From the cell containing the given text, extract its center point as (X, Y) coordinate. 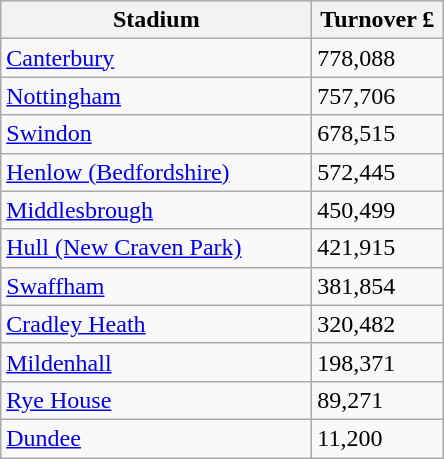
778,088 (378, 58)
Henlow (Bedfordshire) (156, 172)
Dundee (156, 438)
678,515 (378, 134)
Hull (New Craven Park) (156, 248)
Mildenhall (156, 362)
Swaffham (156, 286)
421,915 (378, 248)
Swindon (156, 134)
Turnover £ (378, 20)
Canterbury (156, 58)
320,482 (378, 324)
Middlesbrough (156, 210)
11,200 (378, 438)
757,706 (378, 96)
Nottingham (156, 96)
89,271 (378, 400)
198,371 (378, 362)
Stadium (156, 20)
450,499 (378, 210)
572,445 (378, 172)
381,854 (378, 286)
Rye House (156, 400)
Cradley Heath (156, 324)
